Provide the [X, Y] coordinate of the cell's center where the given text is located.  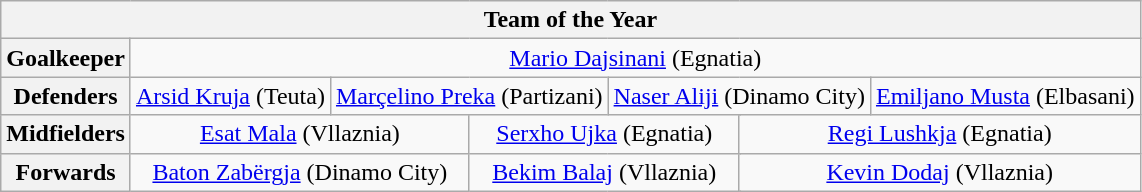
Team of the Year [570, 20]
Emiljano Musta (Elbasani) [1005, 96]
Regi Lushkja (Egnatia) [940, 134]
Naser Aliji (Dinamo City) [739, 96]
Forwards [66, 172]
Mario Dajsinani (Egnatia) [635, 58]
Defenders [66, 96]
Serxho Ujka (Egnatia) [604, 134]
Marçelino Preka (Partizani) [469, 96]
Baton Zabërgja (Dinamo City) [300, 172]
Kevin Dodaj (Vllaznia) [940, 172]
Midfielders [66, 134]
Arsid Kruja (Teuta) [230, 96]
Bekim Balaj (Vllaznia) [604, 172]
Goalkeeper [66, 58]
Esat Mala (Vllaznia) [300, 134]
